Search for the cell housing the specified text and yield its [x, y] center coordinate. 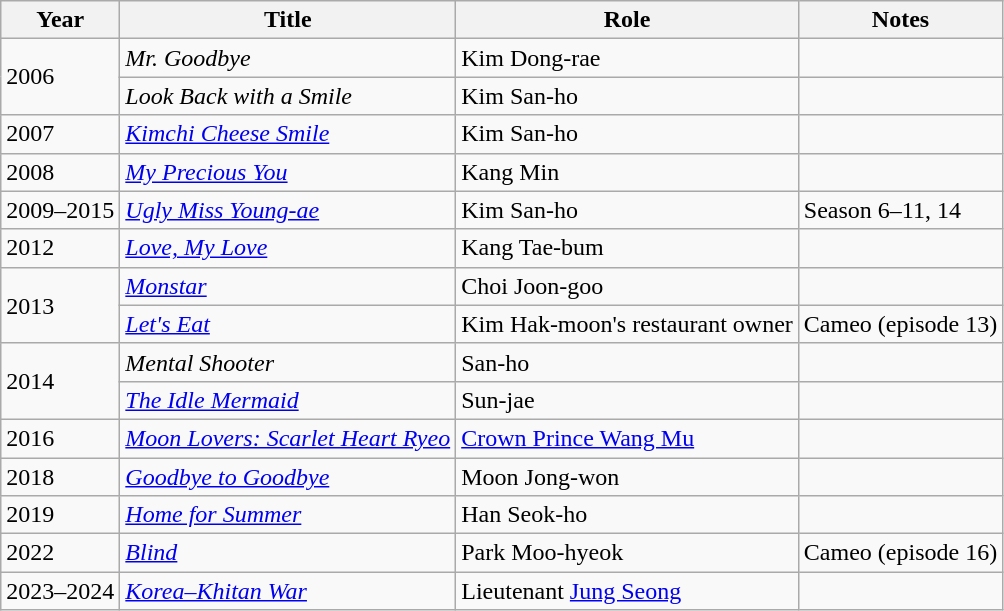
Role [628, 20]
Choi Joon-goo [628, 286]
Mr. Goodbye [288, 58]
Sun-jae [628, 400]
Crown Prince Wang Mu [628, 438]
Mental Shooter [288, 362]
2016 [60, 438]
2014 [60, 381]
2007 [60, 134]
San-ho [628, 362]
2019 [60, 515]
Kimchi Cheese Smile [288, 134]
Kim Hak-moon's restaurant owner [628, 324]
2006 [60, 77]
Blind [288, 553]
Love, My Love [288, 248]
Cameo (episode 13) [900, 324]
Year [60, 20]
Kang Tae-bum [628, 248]
Home for Summer [288, 515]
Cameo (episode 16) [900, 553]
2012 [60, 248]
Kim Dong-rae [628, 58]
Notes [900, 20]
2023–2024 [60, 591]
Park Moo-hyeok [628, 553]
The Idle Mermaid [288, 400]
Goodbye to Goodbye [288, 477]
Season 6–11, 14 [900, 210]
Moon Lovers: Scarlet Heart Ryeo [288, 438]
Ugly Miss Young-ae [288, 210]
Look Back with a Smile [288, 96]
2018 [60, 477]
Monstar [288, 286]
2013 [60, 305]
Korea–Khitan War [288, 591]
My Precious You [288, 172]
Kang Min [628, 172]
2022 [60, 553]
Lieutenant Jung Seong [628, 591]
Let's Eat [288, 324]
Title [288, 20]
Han Seok-ho [628, 515]
2009–2015 [60, 210]
Moon Jong-won [628, 477]
2008 [60, 172]
